Output the [x, y] coordinate of the center of the cell containing the given text.  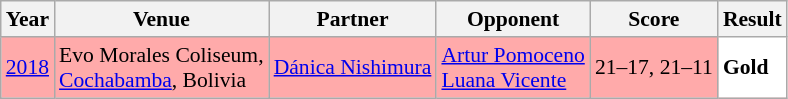
2018 [28, 68]
Artur Pomoceno Luana Vicente [512, 68]
Result [752, 19]
Partner [353, 19]
Score [654, 19]
Opponent [512, 19]
Dánica Nishimura [353, 68]
Evo Morales Coliseum,Cochabamba, Bolivia [162, 68]
Year [28, 19]
Venue [162, 19]
21–17, 21–11 [654, 68]
Gold [752, 68]
